Identify which cell holds the provided text, then report its (x, y) central coordinate. 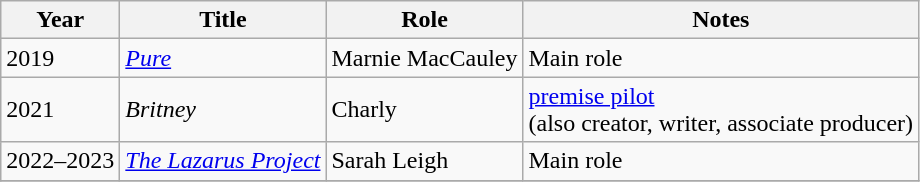
Year (60, 20)
2022–2023 (60, 161)
2019 (60, 58)
Marnie MacCauley (424, 58)
Britney (223, 110)
2021 (60, 110)
Sarah Leigh (424, 161)
Pure (223, 58)
Title (223, 20)
The Lazarus Project (223, 161)
Notes (721, 20)
Role (424, 20)
premise pilot(also creator, writer, associate producer) (721, 110)
Charly (424, 110)
